Detect which cell encompasses the target text, then output its (X, Y) center coordinate. 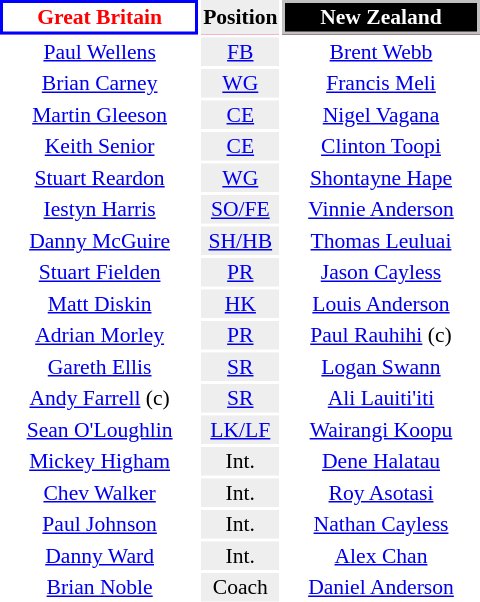
Position (240, 17)
Danny McGuire (100, 240)
Martin Gleeson (100, 114)
LK/LF (240, 430)
Brian Noble (100, 587)
Mickey Higham (100, 461)
Dene Halatau (381, 461)
SO/FE (240, 209)
Adrian Morley (100, 335)
Jason Cayless (381, 272)
Wairangi Koopu (381, 430)
Vinnie Anderson (381, 209)
Gareth Ellis (100, 366)
Louis Anderson (381, 304)
Stuart Fielden (100, 272)
SH/HB (240, 240)
Francis Meli (381, 83)
Thomas Leuluai (381, 240)
Brent Webb (381, 52)
FB (240, 52)
Great Britain (100, 17)
Andy Farrell (c) (100, 398)
Ali Lauiti'iti (381, 398)
Chev Walker (100, 492)
Clinton Toopi (381, 146)
Keith Senior (100, 146)
Alex Chan (381, 556)
Paul Wellens (100, 52)
Sean O'Loughlin (100, 430)
Nathan Cayless (381, 524)
Paul Rauhihi (c) (381, 335)
Daniel Anderson (381, 587)
Logan Swann (381, 366)
Coach (240, 587)
Shontayne Hape (381, 178)
HK (240, 304)
Matt Diskin (100, 304)
Brian Carney (100, 83)
New Zealand (381, 17)
Nigel Vagana (381, 114)
Danny Ward (100, 556)
Paul Johnson (100, 524)
Iestyn Harris (100, 209)
Stuart Reardon (100, 178)
Roy Asotasi (381, 492)
